Provide the (x, y) coordinate of the cell's center where the given text is located.  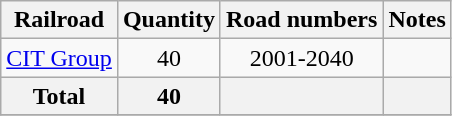
Notes (417, 20)
CIT Group (60, 58)
Road numbers (301, 20)
Total (60, 96)
2001-2040 (301, 58)
Railroad (60, 20)
Quantity (168, 20)
